For the text-containing cell, return its midpoint in [X, Y] coordinate format. 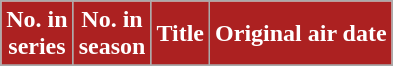
Original air date [302, 34]
No. inseries [37, 34]
No. inseason [112, 34]
Title [180, 34]
